Detect which cell encompasses the target text, then output its [X, Y] center coordinate. 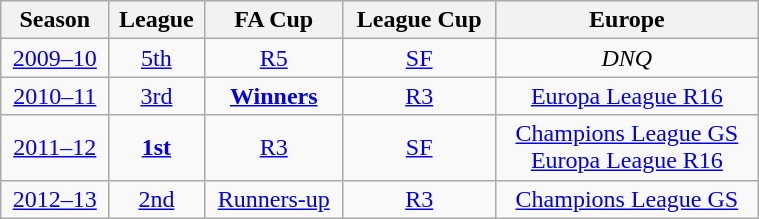
3rd [156, 96]
Europa League R16 [626, 96]
Runners-up [274, 199]
R5 [274, 58]
1st [156, 148]
Champions League GS [626, 199]
2nd [156, 199]
2011–12 [54, 148]
Season [54, 20]
2010–11 [54, 96]
2009–10 [54, 58]
League [156, 20]
League Cup [420, 20]
DNQ [626, 58]
Champions League GSEuropa League R16 [626, 148]
5th [156, 58]
Winners [274, 96]
Europe [626, 20]
FA Cup [274, 20]
2012–13 [54, 199]
